Search for the cell housing the specified text and yield its [X, Y] center coordinate. 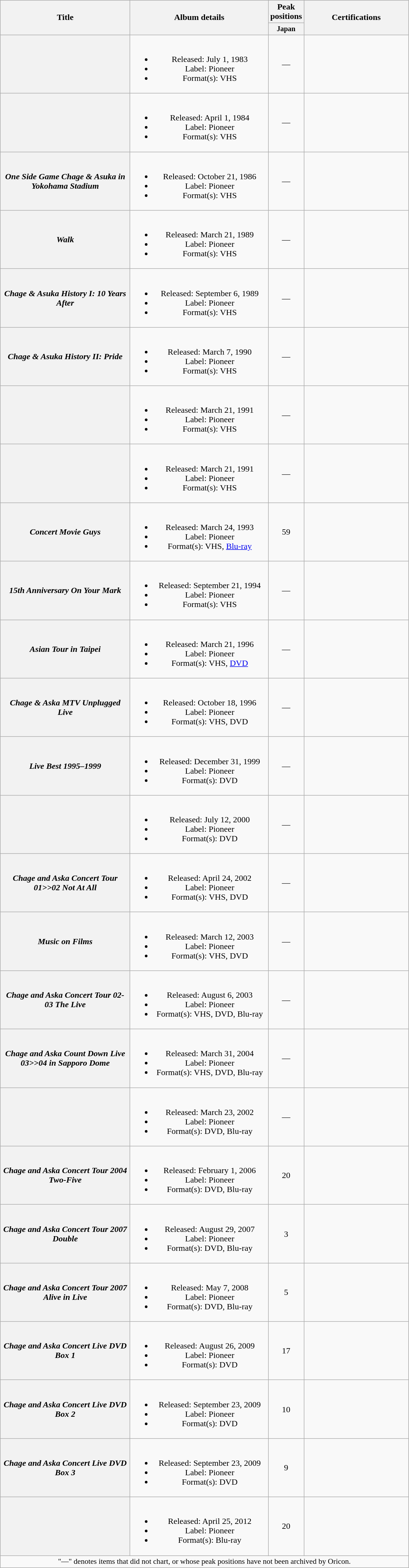
Released: July 12, 2000Label: PioneerFormat(s): DVD [199, 824]
Chage and Aska Concert Live DVD Box 1 [65, 1351]
Released: February 1, 2006Label: PioneerFormat(s): DVD, Blu-ray [199, 1176]
Chage and Aska Concert Live DVD Box 2 [65, 1409]
Chage and Aska Concert Tour 2007 Alive in Live [65, 1292]
17 [286, 1351]
Released: April 24, 2002Label: PioneerFormat(s): VHS, DVD [199, 883]
Live Best 1995–1999 [65, 766]
Released: July 1, 1983Label: PioneerFormat(s): VHS [199, 64]
Released: October 18, 1996Label: PioneerFormat(s): VHS, DVD [199, 707]
"—" denotes items that did not chart, or whose peak positions have not been archived by Oricon. [204, 1562]
Chage and Aska Concert Tour 2007 Double [65, 1234]
Released: August 29, 2007Label: PioneerFormat(s): DVD, Blu-ray [199, 1234]
Released: October 21, 1986Label: PioneerFormat(s): VHS [199, 181]
Released: August 6, 2003Label: PioneerFormat(s): VHS, DVD, Blu-ray [199, 1000]
59 [286, 532]
Chage & Aska MTV Unplugged Live [65, 707]
Chage and Aska Concert Tour 01>>02 Not At All [65, 883]
5 [286, 1292]
Asian Tour in Taipei [65, 649]
3 [286, 1234]
Chage & Asuka History II: Pride [65, 356]
Chage and Aska Count Down Live 03>>04 in Sapporo Dome [65, 1059]
Title [65, 18]
Chage and Aska Concert Live DVD Box 3 [65, 1468]
Released: March 31, 2004Label: PioneerFormat(s): VHS, DVD, Blu-ray [199, 1059]
Released: May 7, 2008Label: PioneerFormat(s): DVD, Blu-ray [199, 1292]
Peak positions [286, 12]
Certifications [356, 18]
Walk [65, 239]
Japan [286, 29]
Released: March 21, 1989Label: PioneerFormat(s): VHS [199, 239]
Released: September 21, 1994Label: PioneerFormat(s): VHS [199, 590]
Released: March 21, 1996Label: PioneerFormat(s): VHS, DVD [199, 649]
Album details [199, 18]
Concert Movie Guys [65, 532]
Released: December 31, 1999Label: PioneerFormat(s): DVD [199, 766]
Released: March 24, 1993Label: PioneerFormat(s): VHS, Blu-ray [199, 532]
Released: April 25, 2012Label: PioneerFormat(s): Blu-ray [199, 1526]
9 [286, 1468]
Music on Films [65, 941]
Released: August 26, 2009Label: PioneerFormat(s): DVD [199, 1351]
Released: September 6, 1989Label: PioneerFormat(s): VHS [199, 298]
15th Anniversary On Your Mark [65, 590]
Released: April 1, 1984Label: PioneerFormat(s): VHS [199, 123]
10 [286, 1409]
Released: March 7, 1990Label: PioneerFormat(s): VHS [199, 356]
Released: March 12, 2003Label: PioneerFormat(s): VHS, DVD [199, 941]
Chage & Asuka History I: 10 Years After [65, 298]
Chage and Aska Concert Tour 02-03 The Live [65, 1000]
One Side Game Chage & Asuka in Yokohama Stadium [65, 181]
Chage and Aska Concert Tour 2004 Two-Five [65, 1176]
Released: March 23, 2002Label: PioneerFormat(s): DVD, Blu-ray [199, 1117]
